Provide the (x, y) coordinate of the cell's center where the given text is located.  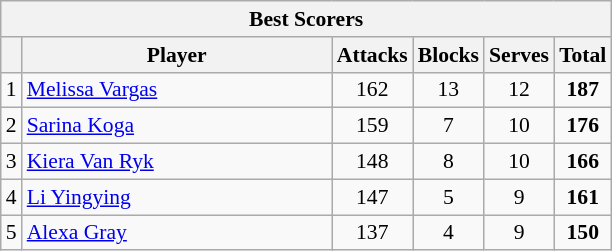
1 (12, 90)
2 (12, 126)
148 (372, 162)
162 (372, 90)
7 (448, 126)
Kiera Van Ryk (177, 162)
12 (519, 90)
Blocks (448, 55)
187 (582, 90)
176 (582, 126)
Player (177, 55)
Alexa Gray (177, 233)
Sarina Koga (177, 126)
Serves (519, 55)
Melissa Vargas (177, 90)
166 (582, 162)
137 (372, 233)
147 (372, 197)
150 (582, 233)
159 (372, 126)
Total (582, 55)
Li Yingying (177, 197)
3 (12, 162)
161 (582, 197)
Best Scorers (306, 19)
8 (448, 162)
13 (448, 90)
Attacks (372, 55)
